Output the (x, y) coordinate of the center of the cell containing the given text.  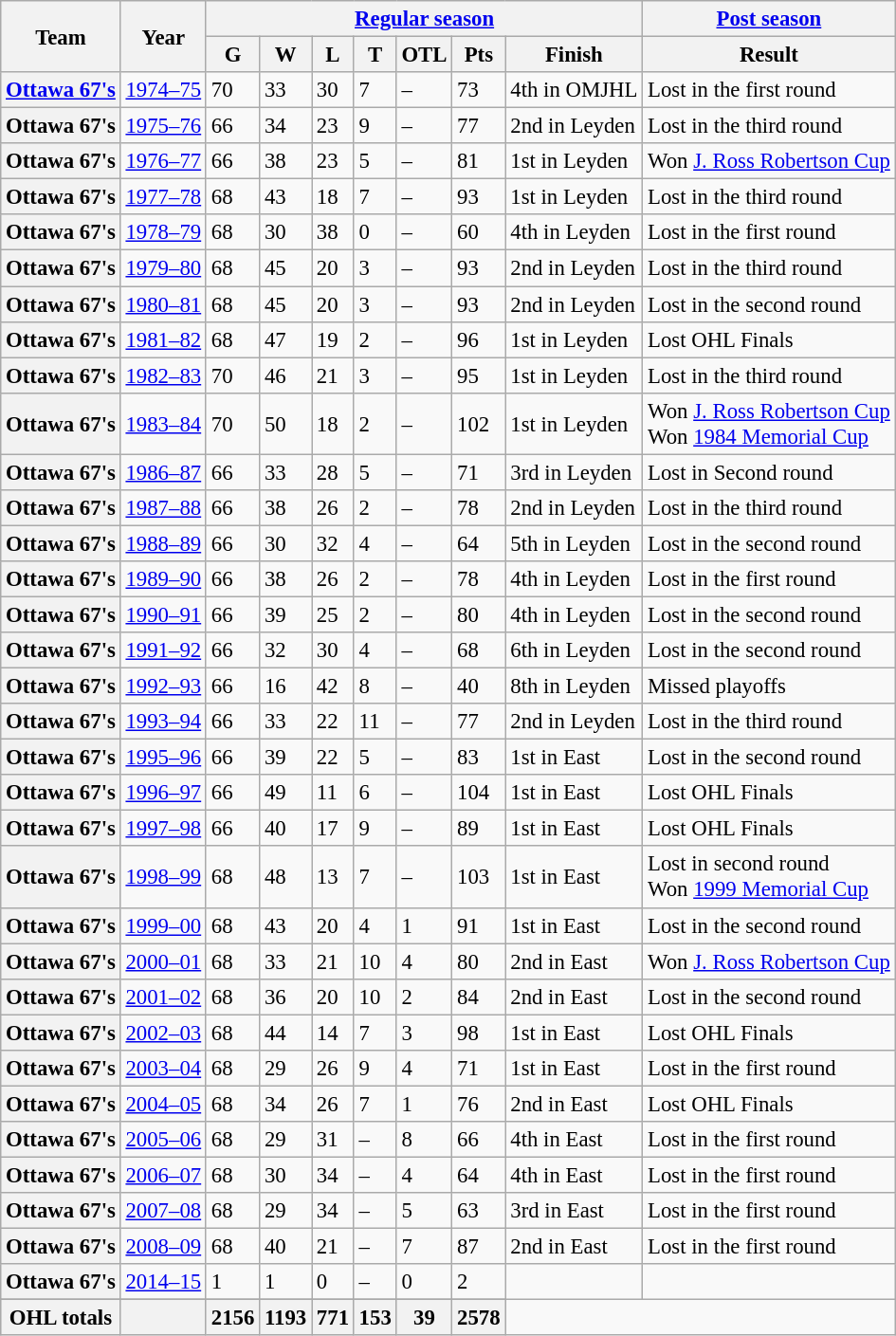
14 (334, 1033)
47 (286, 339)
771 (334, 1318)
2014–15 (163, 1282)
OHL totals (61, 1318)
1986–87 (163, 472)
98 (479, 1033)
1991–92 (163, 650)
2578 (479, 1318)
81 (479, 161)
76 (479, 1104)
Lost in second roundWon 1999 Memorial Cup (769, 878)
1993–94 (163, 722)
1992–93 (163, 686)
1974–75 (163, 90)
44 (286, 1033)
95 (479, 375)
1990–91 (163, 614)
87 (479, 1247)
Missed playoffs (769, 686)
Won J. Ross Robertson CupWon 1984 Memorial Cup (769, 423)
1978–79 (163, 232)
Team (61, 36)
G (232, 55)
2002–03 (163, 1033)
2156 (232, 1318)
60 (479, 232)
1997–98 (163, 829)
1998–99 (163, 878)
8th in Leyden (575, 686)
83 (479, 758)
6th in Leyden (575, 650)
2003–04 (163, 1069)
46 (286, 375)
153 (375, 1318)
73 (479, 90)
T (375, 55)
1979–80 (163, 268)
2005–06 (163, 1140)
Year (163, 36)
19 (334, 339)
2008–09 (163, 1247)
17 (334, 829)
48 (286, 878)
1977–78 (163, 197)
103 (479, 878)
Post season (769, 19)
1989–90 (163, 579)
W (286, 55)
Result (769, 55)
1193 (286, 1318)
84 (479, 997)
5th in Leyden (575, 543)
50 (286, 423)
OTL (425, 55)
96 (479, 339)
1981–82 (163, 339)
4th in OMJHL (575, 90)
1983–84 (163, 423)
1995–96 (163, 758)
1987–88 (163, 508)
2006–07 (163, 1175)
91 (479, 925)
1975–76 (163, 126)
L (334, 55)
3rd in East (575, 1211)
49 (286, 793)
104 (479, 793)
Finish (575, 55)
28 (334, 472)
2000–01 (163, 961)
Lost in Second round (769, 472)
36 (286, 997)
3rd in Leyden (575, 472)
102 (479, 423)
Pts (479, 55)
6 (375, 793)
31 (334, 1140)
1999–00 (163, 925)
42 (334, 686)
Regular season (424, 19)
13 (334, 878)
1980–81 (163, 304)
2007–08 (163, 1211)
1996–97 (163, 793)
1982–83 (163, 375)
1988–89 (163, 543)
63 (479, 1211)
2004–05 (163, 1104)
2001–02 (163, 997)
16 (286, 686)
25 (334, 614)
1976–77 (163, 161)
89 (479, 829)
